Pinpoint the cell where the given text exists, returning its [X, Y] midpoint coordinate. 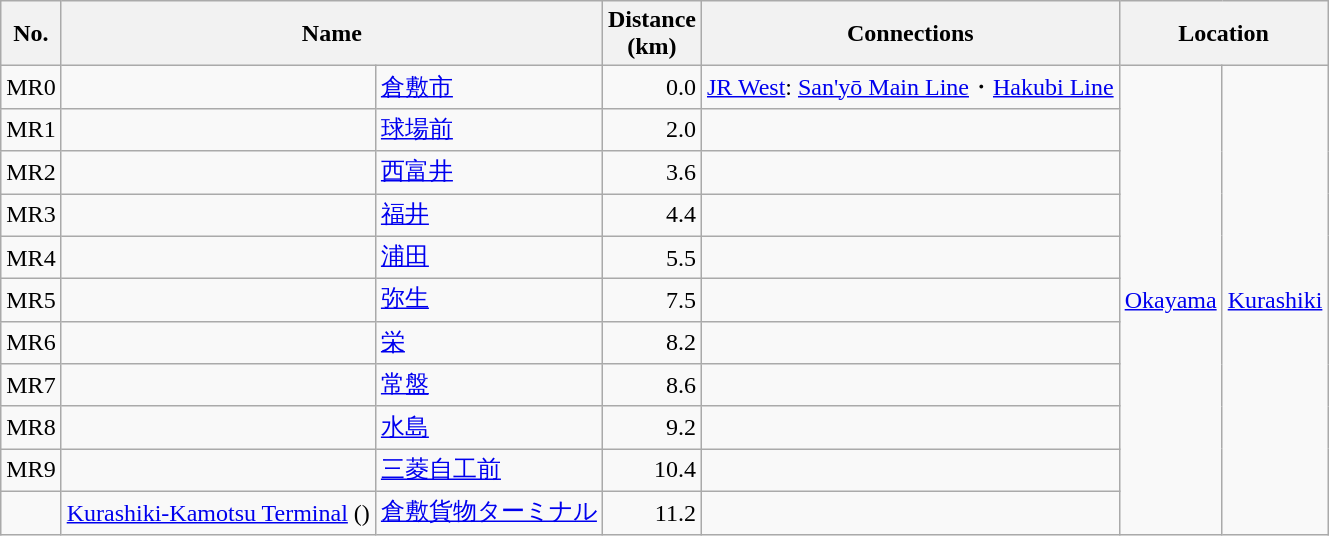
三菱自工前 [488, 470]
MR6 [31, 342]
3.6 [652, 172]
MR1 [31, 130]
弥生 [488, 300]
MR7 [31, 386]
栄 [488, 342]
No. [31, 34]
MR9 [31, 470]
球場前 [488, 130]
2.0 [652, 130]
JR West: San'yō Main Line・Hakubi Line [910, 88]
10.4 [652, 470]
8.2 [652, 342]
Okayama [1170, 300]
水島 [488, 428]
常盤 [488, 386]
MR5 [31, 300]
4.4 [652, 216]
9.2 [652, 428]
Name [332, 34]
倉敷貨物ターミナル [488, 512]
浦田 [488, 258]
西富井 [488, 172]
MR4 [31, 258]
5.5 [652, 258]
MR2 [31, 172]
Location [1224, 34]
福井 [488, 216]
Distance (km) [652, 34]
8.6 [652, 386]
MR3 [31, 216]
MR8 [31, 428]
7.5 [652, 300]
0.0 [652, 88]
11.2 [652, 512]
倉敷市 [488, 88]
MR0 [31, 88]
Connections [910, 34]
Kurashiki [1275, 300]
Kurashiki-Kamotsu Terminal () [218, 512]
